Identify which cell holds the provided text, then report its [X, Y] central coordinate. 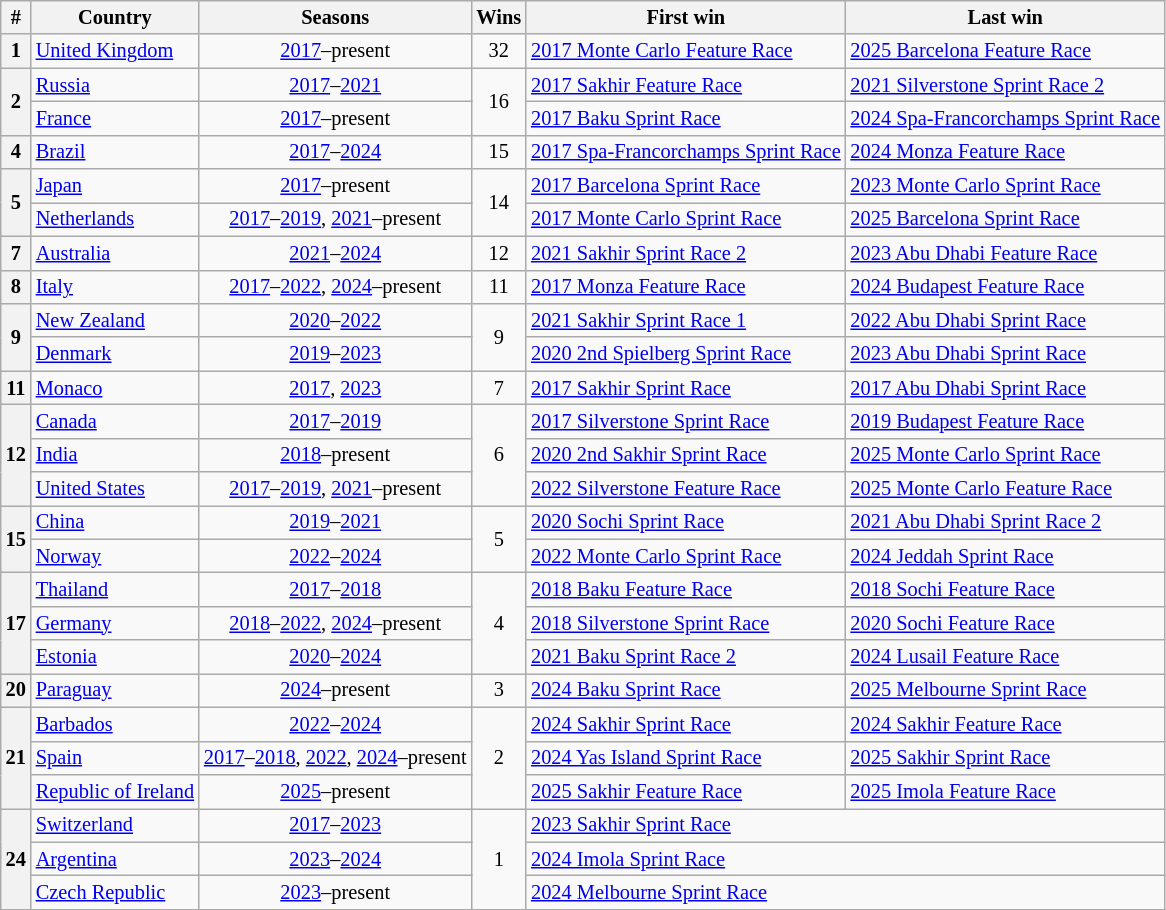
2023 Abu Dhabi Sprint Race [1006, 354]
2019–2021 [335, 522]
2017 Barcelona Sprint Race [686, 186]
2017 Abu Dhabi Sprint Race [1006, 388]
Australia [115, 253]
Italy [115, 287]
2017–2018 [335, 589]
Russia [115, 85]
2017 Spa-Francorchamps Sprint Race [686, 152]
2024 Imola Sprint Race [846, 859]
2017 Silverstone Sprint Race [686, 421]
Paraguay [115, 690]
2019–2023 [335, 354]
2023–present [335, 892]
Wins [498, 17]
China [115, 522]
2024 Budapest Feature Race [1006, 287]
2025 Monte Carlo Sprint Race [1006, 455]
6 [498, 454]
Barbados [115, 724]
2025–present [335, 791]
2022 Abu Dhabi Sprint Race [1006, 320]
2017 Baku Sprint Race [686, 118]
2017–2018, 2022, 2024–present [335, 758]
2021 Abu Dhabi Sprint Race 2 [1006, 522]
Spain [115, 758]
Netherlands [115, 219]
Czech Republic [115, 892]
2024–present [335, 690]
2025 Sakhir Sprint Race [1006, 758]
2024 Baku Sprint Race [686, 690]
2021 Silverstone Sprint Race 2 [1006, 85]
24 [16, 858]
17 [16, 622]
2017–2022, 2024–present [335, 287]
3 [498, 690]
Japan [115, 186]
2024 Lusail Feature Race [1006, 657]
2021 Baku Sprint Race 2 [686, 657]
2025 Melbourne Sprint Race [1006, 690]
2024 Sakhir Sprint Race [686, 724]
2024 Jeddah Sprint Race [1006, 556]
Thailand [115, 589]
2020 Sochi Sprint Race [686, 522]
2017, 2023 [335, 388]
Argentina [115, 859]
Last win [1006, 17]
2020–2022 [335, 320]
2024 Melbourne Sprint Race [846, 892]
Norway [115, 556]
2023 Sakhir Sprint Race [846, 825]
Denmark [115, 354]
2017 Monte Carlo Sprint Race [686, 219]
2021 Sakhir Sprint Race 2 [686, 253]
2025 Sakhir Feature Race [686, 791]
2025 Barcelona Feature Race [1006, 51]
First win [686, 17]
8 [16, 287]
2024 Spa-Francorchamps Sprint Race [1006, 118]
2025 Monte Carlo Feature Race [1006, 489]
2018 Silverstone Sprint Race [686, 623]
2017–2021 [335, 85]
Country [115, 17]
Monaco [115, 388]
2017–2024 [335, 152]
14 [498, 202]
20 [16, 690]
32 [498, 51]
2017 Monte Carlo Feature Race [686, 51]
2024 Yas Island Sprint Race [686, 758]
United States [115, 489]
2019 Budapest Feature Race [1006, 421]
2022 Silverstone Feature Race [686, 489]
Seasons [335, 17]
United Kingdom [115, 51]
2022 Monte Carlo Sprint Race [686, 556]
India [115, 455]
2017 Sakhir Sprint Race [686, 388]
2020 2nd Spielberg Sprint Race [686, 354]
2018 Sochi Feature Race [1006, 589]
2020 2nd Sakhir Sprint Race [686, 455]
2025 Imola Feature Race [1006, 791]
Republic of Ireland [115, 791]
2021 Sakhir Sprint Race 1 [686, 320]
2023–2024 [335, 859]
France [115, 118]
Canada [115, 421]
2017–2023 [335, 825]
Switzerland [115, 825]
2024 Sakhir Feature Race [1006, 724]
2021–2024 [335, 253]
2023 Abu Dhabi Feature Race [1006, 253]
2024 Monza Feature Race [1006, 152]
2018–present [335, 455]
16 [498, 102]
2018–2022, 2024–present [335, 623]
2017 Monza Feature Race [686, 287]
# [16, 17]
2017–2019 [335, 421]
2020 Sochi Feature Race [1006, 623]
Estonia [115, 657]
2020–2024 [335, 657]
2017 Sakhir Feature Race [686, 85]
Germany [115, 623]
Brazil [115, 152]
2023 Monte Carlo Sprint Race [1006, 186]
2018 Baku Feature Race [686, 589]
2025 Barcelona Sprint Race [1006, 219]
21 [16, 758]
New Zealand [115, 320]
